Identify which cell holds the provided text, then report its (x, y) central coordinate. 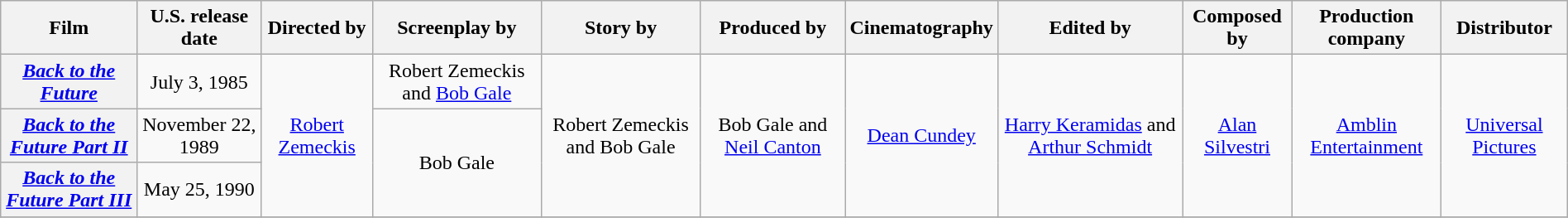
Produced by (772, 28)
Universal Pictures (1505, 136)
Directed by (317, 28)
Harry Keramidas and Arthur Schmidt (1090, 136)
Back to the Future Part III (69, 189)
Production company (1366, 28)
Edited by (1090, 28)
Cinematography (921, 28)
Back to the Future Part II (69, 136)
Bob Gale and Neil Canton (772, 136)
Amblin Entertainment (1366, 136)
Story by (620, 28)
Dean Cundey (921, 136)
Bob Gale (457, 162)
November 22, 1989 (199, 136)
July 3, 1985 (199, 81)
May 25, 1990 (199, 189)
Robert Zemeckis (317, 136)
Screenplay by (457, 28)
Alan Silvestri (1237, 136)
U.S. release date (199, 28)
Composed by (1237, 28)
Back to the Future (69, 81)
Distributor (1505, 28)
Film (69, 28)
